Identify which cell holds the provided text, then report its (X, Y) central coordinate. 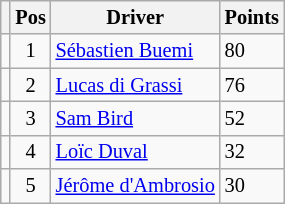
76 (252, 85)
3 (30, 118)
52 (252, 118)
Loïc Duval (136, 152)
Points (252, 17)
Sébastien Buemi (136, 51)
Jérôme d'Ambrosio (136, 186)
1 (30, 51)
2 (30, 85)
30 (252, 186)
80 (252, 51)
4 (30, 152)
Pos (30, 17)
32 (252, 152)
Lucas di Grassi (136, 85)
Sam Bird (136, 118)
5 (30, 186)
Driver (136, 17)
